Search for the cell housing the specified text and yield its [x, y] center coordinate. 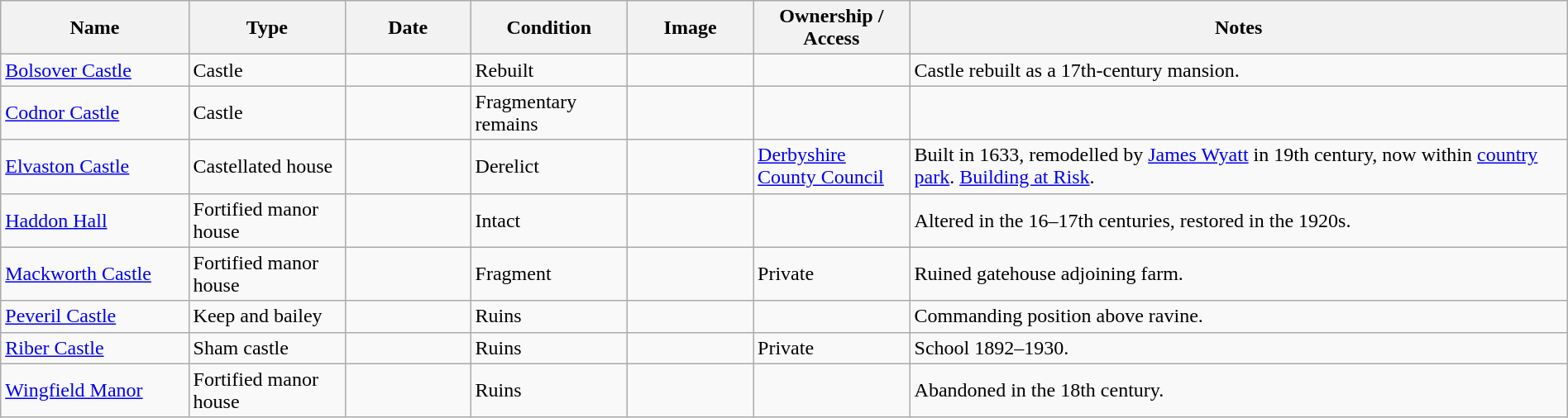
Rebuilt [549, 70]
Codnor Castle [94, 112]
Peveril Castle [94, 316]
Fragmentary remains [549, 112]
Bolsover Castle [94, 70]
Ruined gatehouse adjoining farm. [1239, 274]
Elvaston Castle [94, 167]
School 1892–1930. [1239, 348]
Castellated house [266, 167]
Wingfield Manor [94, 390]
Keep and bailey [266, 316]
Castle rebuilt as a 17th-century mansion. [1239, 70]
Type [266, 28]
Fragment [549, 274]
Intact [549, 220]
Condition [549, 28]
Derelict [549, 167]
Notes [1239, 28]
Haddon Hall [94, 220]
Ownership / Access [832, 28]
Altered in the 16–17th centuries, restored in the 1920s. [1239, 220]
Name [94, 28]
Date [409, 28]
Riber Castle [94, 348]
Image [691, 28]
Mackworth Castle [94, 274]
Built in 1633, remodelled by James Wyatt in 19th century, now within country park. Building at Risk. [1239, 167]
Commanding position above ravine. [1239, 316]
Abandoned in the 18th century. [1239, 390]
Sham castle [266, 348]
Derbyshire County Council [832, 167]
